Locate the cell with the specified text and output its (x, y) center coordinate. 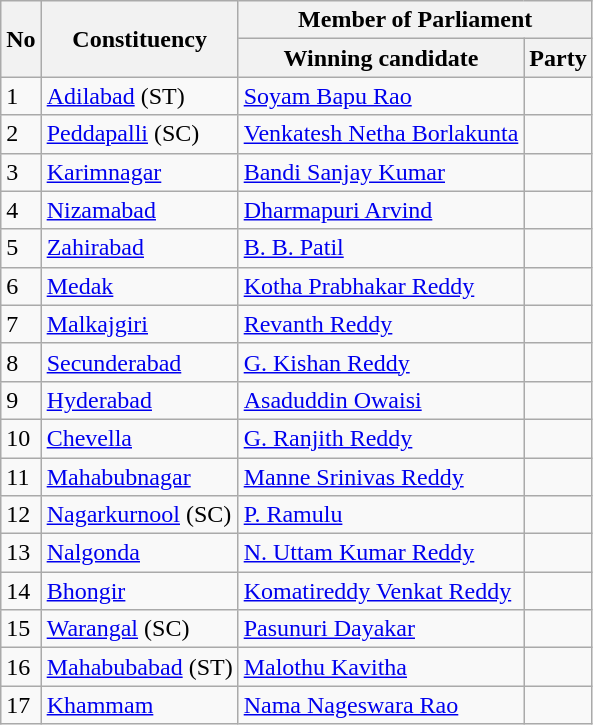
12 (21, 515)
Venkatesh Netha Borlakunta (381, 134)
14 (21, 591)
10 (21, 438)
N. Uttam Kumar Reddy (381, 553)
Asaduddin Owaisi (381, 400)
2 (21, 134)
Adilabad (ST) (140, 96)
Warangal (SC) (140, 629)
11 (21, 477)
Zahirabad (140, 248)
13 (21, 553)
Winning candidate (381, 58)
Secunderabad (140, 362)
Bhongir (140, 591)
G. Ranjith Reddy (381, 438)
No (21, 39)
7 (21, 324)
Peddapalli (SC) (140, 134)
Nagarkurnool (SC) (140, 515)
Nama Nageswara Rao (381, 705)
9 (21, 400)
Nalgonda (140, 553)
Member of Parliament (415, 20)
15 (21, 629)
Nizamabad (140, 210)
Manne Srinivas Reddy (381, 477)
Komatireddy Venkat Reddy (381, 591)
B. B. Patil (381, 248)
5 (21, 248)
P. Ramulu (381, 515)
Mahabubabad (ST) (140, 667)
6 (21, 286)
Malkajgiri (140, 324)
3 (21, 172)
16 (21, 667)
G. Kishan Reddy (381, 362)
17 (21, 705)
Dharmapuri Arvind (381, 210)
Bandi Sanjay Kumar (381, 172)
Pasunuri Dayakar (381, 629)
Medak (140, 286)
Kotha Prabhakar Reddy (381, 286)
Party (558, 58)
Karimnagar (140, 172)
Revanth Reddy (381, 324)
Constituency (140, 39)
Mahabubnagar (140, 477)
Malothu Kavitha (381, 667)
Hyderabad (140, 400)
Chevella (140, 438)
Soyam Bapu Rao (381, 96)
Khammam (140, 705)
4 (21, 210)
1 (21, 96)
8 (21, 362)
